From the cell containing the given text, extract its center point as (X, Y) coordinate. 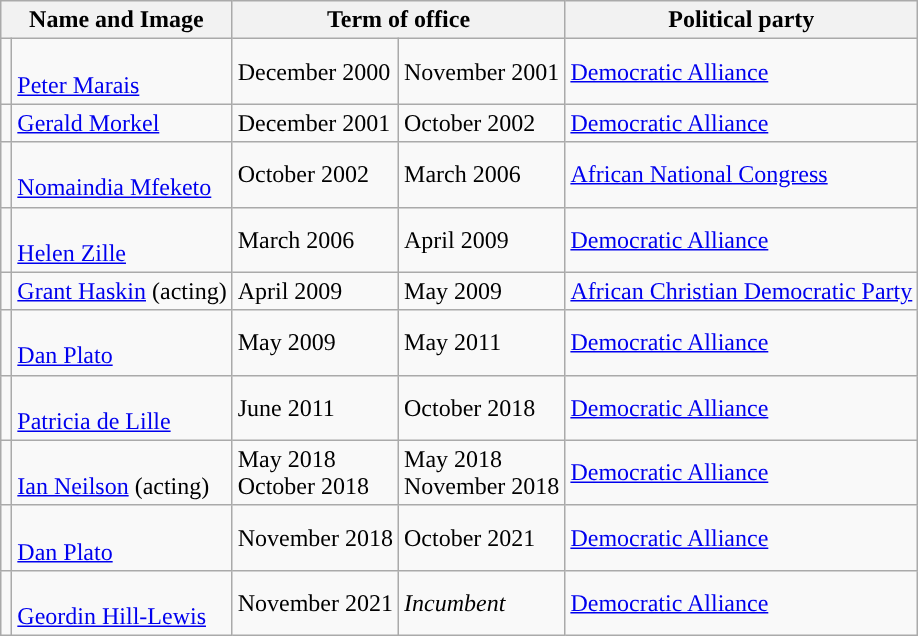
Ian Neilson (acting) (122, 472)
May 2018November 2018 (482, 472)
November 2018 (315, 538)
Name and Image (116, 20)
November 2021 (315, 602)
Peter Marais (122, 72)
December 2000 (315, 72)
Nomaindia Mfeketo (122, 174)
African Christian Democratic Party (742, 291)
Term of office (398, 20)
October 2021 (482, 538)
Geordin Hill-Lewis (122, 602)
Gerald Morkel (122, 123)
Political party (742, 20)
Grant Haskin (acting) (122, 291)
June 2011 (315, 408)
October 2018 (482, 408)
Incumbent (482, 602)
November 2001 (482, 72)
Patricia de Lille (122, 408)
May 2018 October 2018 (315, 472)
May 2011 (482, 342)
African National Congress (742, 174)
December 2001 (315, 123)
Helen Zille (122, 240)
